Capture the cell that displays the provided text and extract its [X, Y] central coordinate. 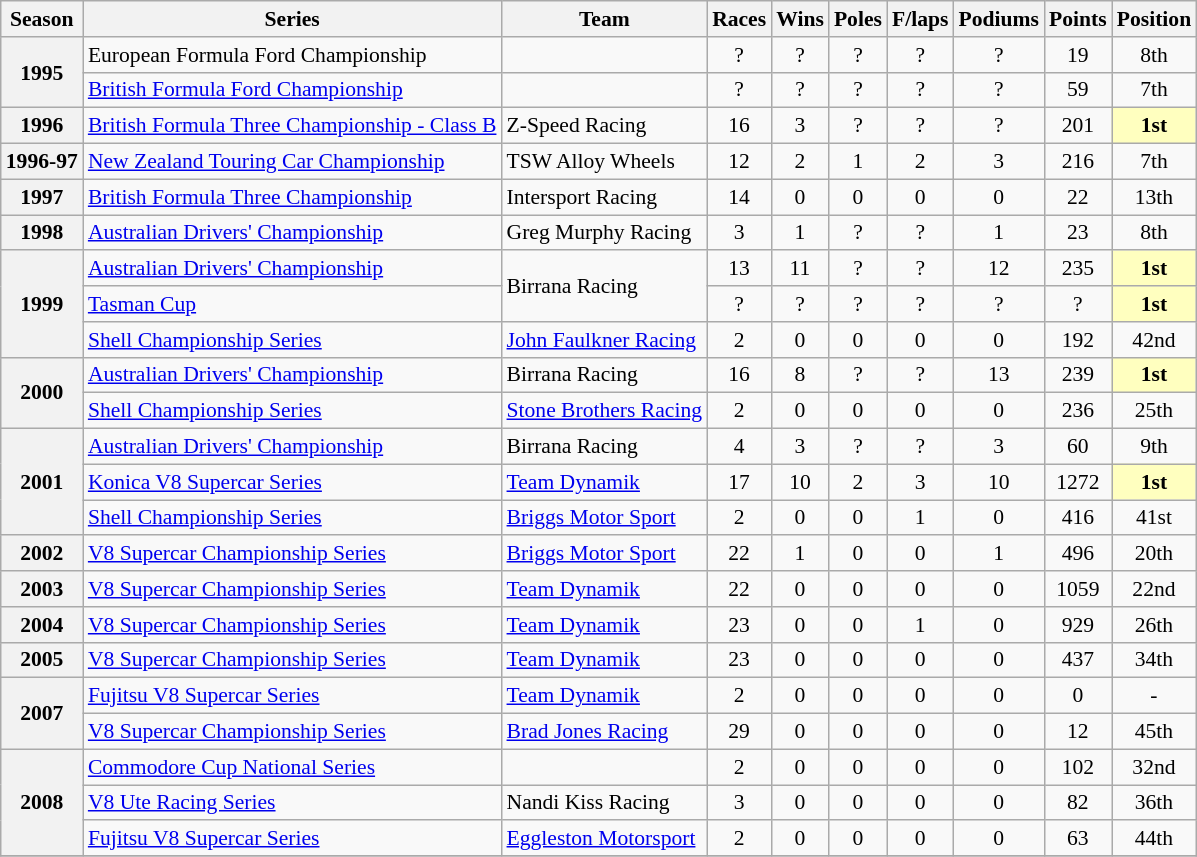
17 [739, 482]
25th [1154, 411]
2003 [42, 589]
11 [800, 269]
Poles [858, 19]
Commodore Cup National Series [292, 767]
1996-97 [42, 162]
1059 [1078, 589]
Stone Brothers Racing [604, 411]
44th [1154, 839]
V8 Ute Racing Series [292, 803]
4 [739, 447]
42nd [1154, 340]
22nd [1154, 589]
Konica V8 Supercar Series [292, 482]
1995 [42, 72]
Podiums [998, 19]
Team [604, 19]
45th [1154, 732]
1998 [42, 233]
235 [1078, 269]
Nandi Kiss Racing [604, 803]
14 [739, 197]
2001 [42, 482]
2005 [42, 660]
29 [739, 732]
1996 [42, 126]
1997 [42, 197]
36th [1154, 803]
59 [1078, 90]
Intersport Racing [604, 197]
8 [800, 375]
13th [1154, 197]
216 [1078, 162]
1272 [1078, 482]
82 [1078, 803]
Races [739, 19]
TSW Alloy Wheels [604, 162]
Wins [800, 19]
239 [1078, 375]
2000 [42, 392]
1999 [42, 304]
F/laps [920, 19]
19 [1078, 55]
437 [1078, 660]
192 [1078, 340]
26th [1154, 625]
32nd [1154, 767]
63 [1078, 839]
Brad Jones Racing [604, 732]
41st [1154, 518]
Eggleston Motorsport [604, 839]
102 [1078, 767]
Position [1154, 19]
British Formula Three Championship [292, 197]
201 [1078, 126]
New Zealand Touring Car Championship [292, 162]
2004 [42, 625]
416 [1078, 518]
British Formula Three Championship - Class B [292, 126]
2002 [42, 554]
929 [1078, 625]
Greg Murphy Racing [604, 233]
- [1154, 696]
British Formula Ford Championship [292, 90]
Z-Speed Racing [604, 126]
John Faulkner Racing [604, 340]
Season [42, 19]
2008 [42, 802]
34th [1154, 660]
2007 [42, 714]
Series [292, 19]
9th [1154, 447]
Points [1078, 19]
236 [1078, 411]
European Formula Ford Championship [292, 55]
496 [1078, 554]
20th [1154, 554]
60 [1078, 447]
Tasman Cup [292, 304]
